For the text-containing cell, return its midpoint in (x, y) coordinate format. 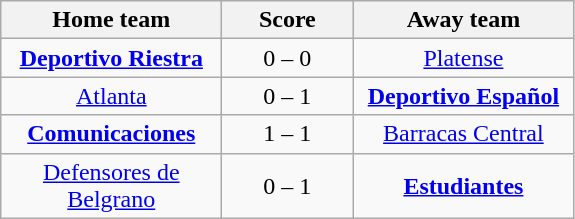
Atlanta (112, 96)
Score (288, 20)
0 – 0 (288, 58)
Home team (112, 20)
Deportivo Español (464, 96)
Away team (464, 20)
Estudiantes (464, 186)
1 – 1 (288, 134)
Comunicaciones (112, 134)
Platense (464, 58)
Deportivo Riestra (112, 58)
Barracas Central (464, 134)
Defensores de Belgrano (112, 186)
